From the cell containing the given text, extract its center point as (X, Y) coordinate. 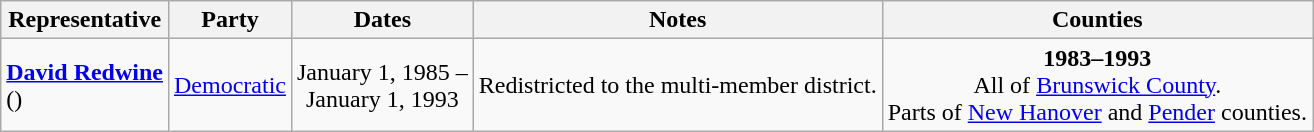
Party (230, 20)
Notes (678, 20)
Democratic (230, 85)
David Redwine() (85, 85)
Representative (85, 20)
Redistricted to the multi-member district. (678, 85)
Counties (1097, 20)
January 1, 1985 – January 1, 1993 (382, 85)
Dates (382, 20)
1983–1993 All of Brunswick County. Parts of New Hanover and Pender counties. (1097, 85)
